Return [x, y] of the center of cell containing provided text 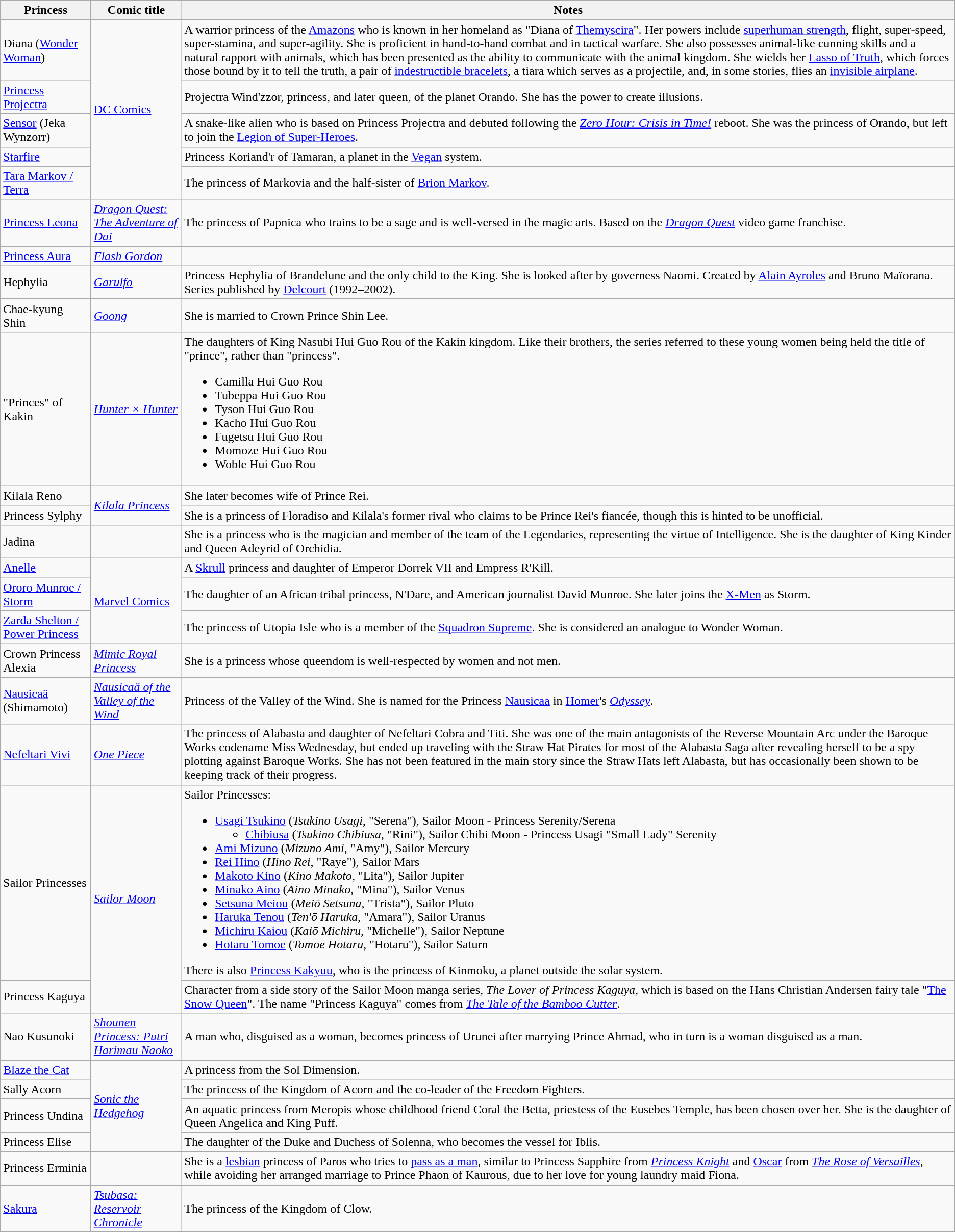
Shounen Princess: Putri Harimau Naoko [136, 1037]
The daughter of the Duke and Duchess of Solenna, who becomes the vessel for Iblis. [568, 1142]
Chae-kyung Shin [46, 315]
Dragon Quest: The Adventure of Dai [136, 223]
Comic title [136, 10]
"Princes" of Kakin [46, 409]
Kilala Princess [136, 505]
Flash Gordon [136, 256]
Princess [46, 10]
Anelle [46, 568]
Princess Koriand'r of Tamaran, a planet in the Vegan system. [568, 157]
She later becomes wife of Prince Rei. [568, 496]
A man who, disguised as a woman, becomes princess of Urunei after marrying Prince Ahmad, who in turn is a woman disguised as a man. [568, 1037]
Princess Undina [46, 1116]
Sakura [46, 1209]
Sailor Moon [136, 899]
Blaze the Cat [46, 1070]
A Skrull princess and daughter of Emperor Dorrek VII and Empress R'Kill. [568, 568]
Mimic Royal Princess [136, 661]
Hunter × Hunter [136, 409]
The princess of Markovia and the half-sister of Brion Markov. [568, 183]
Princess Leona [46, 223]
Jadina [46, 542]
Diana (Wonder Woman) [46, 50]
The princess of Papnica who trains to be a sage and is well-versed in the magic arts. Based on the Dragon Quest video game franchise. [568, 223]
Nausicaä (Shimamoto) [46, 701]
One Piece [136, 755]
She is a princess of Floradiso and Kilala's former rival who claims to be Prince Rei's fiancée, though this is hinted to be unofficial. [568, 516]
Princess Erminia [46, 1168]
Marvel Comics [136, 601]
The daughter of an African tribal princess, N'Dare, and American journalist David Munroe. She later joins the X-Men as Storm. [568, 595]
Princess Projectra [46, 97]
She is a princess whose queendom is well-respected by women and not men. [568, 661]
Tsubasa: Reservoir Chronicle [136, 1209]
Nao Kusunoki [46, 1037]
Tara Markov / Terra [46, 183]
Sensor (Jeka Wynzorr) [46, 131]
Princess Kaguya [46, 996]
Princess Elise [46, 1142]
Projectra Wind'zzor, princess, and later queen, of the planet Orando. She has the power to create illusions. [568, 97]
Princess Sylphy [46, 516]
Starfire [46, 157]
Crown Princess Alexia [46, 661]
The princess of Utopia Isle who is a member of the Squadron Supreme. She is considered an analogue to Wonder Woman. [568, 627]
DC Comics [136, 110]
Nefeltari Vivi [46, 755]
Goong [136, 315]
Sally Acorn [46, 1089]
She is married to Crown Prince Shin Lee. [568, 315]
Hephylia [46, 283]
The princess of the Kingdom of Clow. [568, 1209]
Kilala Reno [46, 496]
The princess of the Kingdom of Acorn and the co-leader of the Freedom Fighters. [568, 1089]
Zarda Shelton / Power Princess [46, 627]
Garulfo [136, 283]
Princess of the Valley of the Wind. She is named for the Princess Nausicaa in Homer's Odyssey. [568, 701]
Ororo Munroe / Storm [46, 595]
Nausicaä of the Valley of the Wind [136, 701]
Sonic the Hedgehog [136, 1106]
Notes [568, 10]
Sailor Princesses [46, 882]
Princess Aura [46, 256]
A princess from the Sol Dimension. [568, 1070]
